From the cell containing the given text, extract its center point as [x, y] coordinate. 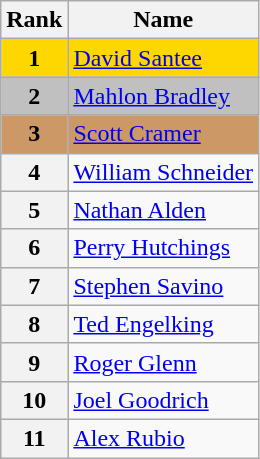
William Schneider [164, 172]
2 [34, 96]
Rank [34, 20]
1 [34, 58]
Alex Rubio [164, 438]
5 [34, 210]
Roger Glenn [164, 362]
4 [34, 172]
7 [34, 286]
Mahlon Bradley [164, 96]
Perry Hutchings [164, 248]
9 [34, 362]
Nathan Alden [164, 210]
10 [34, 400]
3 [34, 134]
11 [34, 438]
8 [34, 324]
David Santee [164, 58]
Name [164, 20]
Ted Engelking [164, 324]
Stephen Savino [164, 286]
Joel Goodrich [164, 400]
6 [34, 248]
Scott Cramer [164, 134]
